Extract the (x, y) coordinate from the center of the cell holding the provided text.  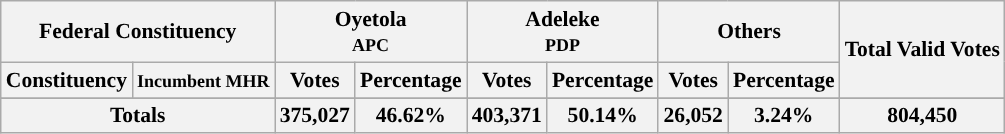
Constituency (66, 80)
403,371 (507, 116)
Federal Constituency (138, 32)
Totals (138, 116)
AdelekePDP (563, 32)
46.62% (411, 116)
26,052 (692, 116)
50.14% (603, 116)
375,027 (315, 116)
Total Valid Votes (922, 50)
Others (748, 32)
804,450 (922, 116)
Incumbent MHR (204, 80)
3.24% (784, 116)
OyetolaAPC (371, 32)
